Return [x, y] of the center of cell containing provided text 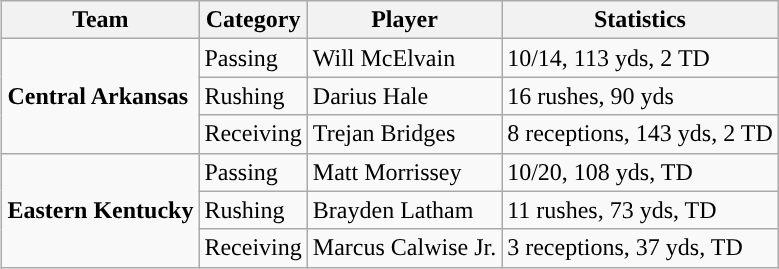
Category [253, 20]
Team [100, 20]
Darius Hale [404, 96]
10/20, 108 yds, TD [640, 172]
Marcus Calwise Jr. [404, 248]
10/14, 113 yds, 2 TD [640, 58]
8 receptions, 143 yds, 2 TD [640, 134]
Eastern Kentucky [100, 210]
Statistics [640, 20]
Matt Morrissey [404, 172]
3 receptions, 37 yds, TD [640, 248]
11 rushes, 73 yds, TD [640, 210]
Brayden Latham [404, 210]
Trejan Bridges [404, 134]
Will McElvain [404, 58]
Player [404, 20]
16 rushes, 90 yds [640, 96]
Central Arkansas [100, 96]
